Scan for the cell matching the given text and deliver its (X, Y) coordinate at center. 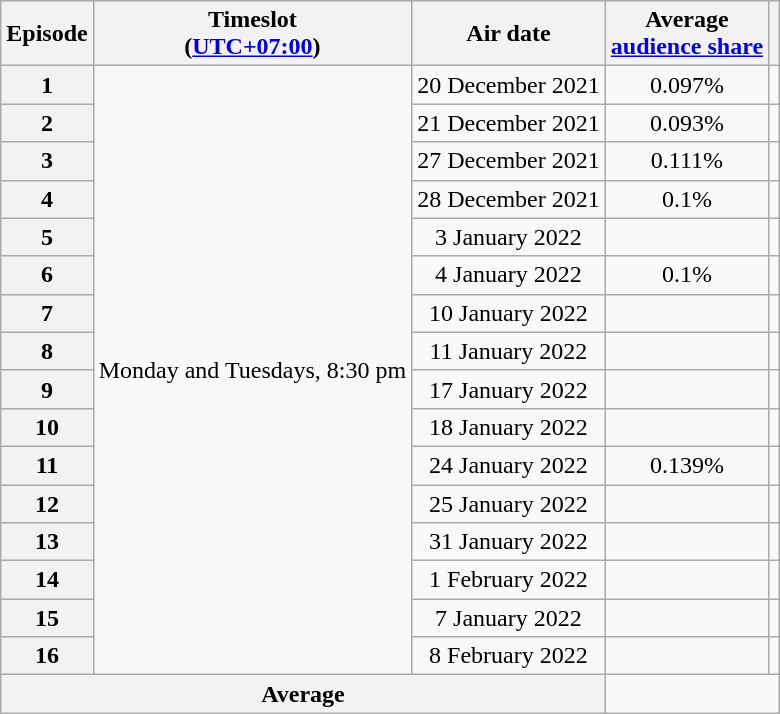
27 December 2021 (509, 161)
12 (47, 503)
16 (47, 656)
4 January 2022 (509, 275)
1 February 2022 (509, 580)
Monday and Tuesdays, 8:30 pm (252, 370)
11 January 2022 (509, 351)
3 January 2022 (509, 237)
Air date (509, 34)
Average (304, 694)
6 (47, 275)
0.139% (686, 465)
21 December 2021 (509, 123)
11 (47, 465)
0.111% (686, 161)
20 December 2021 (509, 85)
8 February 2022 (509, 656)
9 (47, 389)
0.097% (686, 85)
4 (47, 199)
8 (47, 351)
7 January 2022 (509, 618)
10 (47, 427)
28 December 2021 (509, 199)
5 (47, 237)
24 January 2022 (509, 465)
10 January 2022 (509, 313)
Episode (47, 34)
15 (47, 618)
31 January 2022 (509, 542)
25 January 2022 (509, 503)
Timeslot(UTC+07:00) (252, 34)
18 January 2022 (509, 427)
1 (47, 85)
14 (47, 580)
0.093% (686, 123)
3 (47, 161)
17 January 2022 (509, 389)
7 (47, 313)
2 (47, 123)
13 (47, 542)
Averageaudience share (686, 34)
